Provide the (x, y) coordinate of the cell's center where the given text is located.  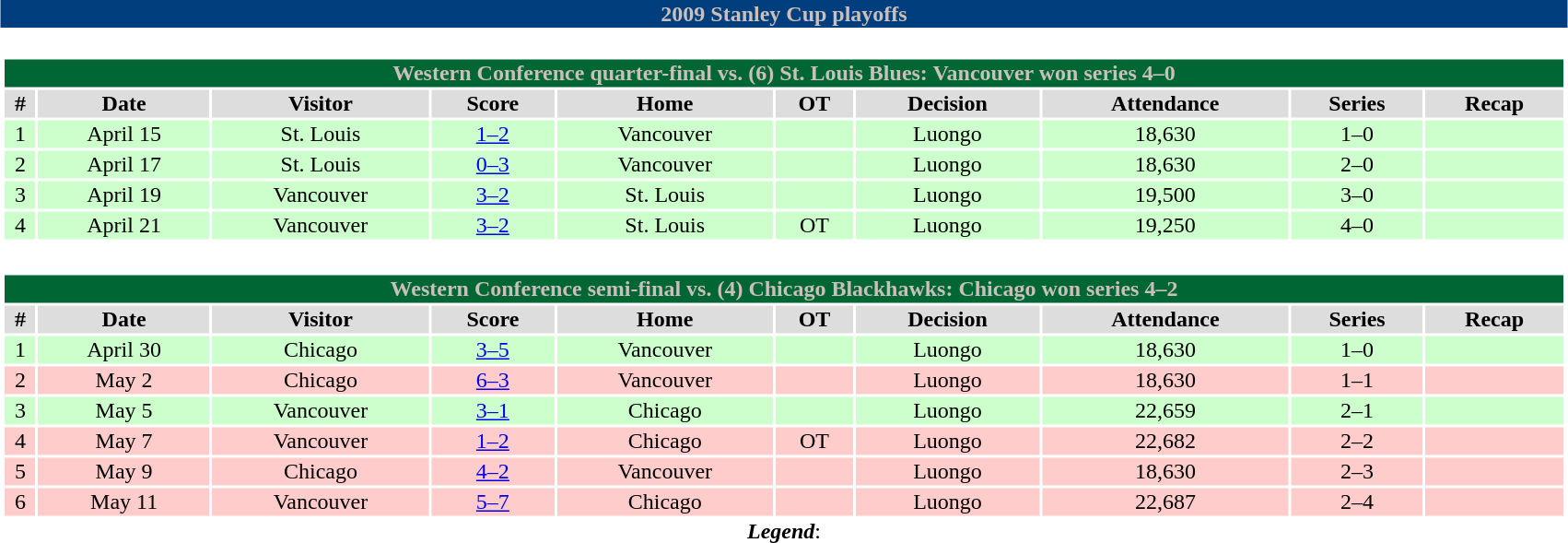
2–4 (1358, 502)
2009 Stanley Cup playoffs (784, 14)
19,250 (1164, 226)
6–3 (492, 381)
April 15 (124, 134)
2–3 (1358, 471)
May 11 (124, 502)
4–0 (1356, 226)
19,500 (1164, 195)
4–2 (492, 471)
5–7 (492, 502)
6 (20, 502)
2–0 (1356, 165)
May 9 (124, 471)
22,659 (1164, 410)
2–2 (1358, 442)
3–5 (492, 349)
April 19 (124, 195)
3–1 (492, 410)
Western Conference semi-final vs. (4) Chicago Blackhawks: Chicago won series 4–2 (783, 289)
April 30 (124, 349)
3–0 (1356, 195)
22,687 (1164, 502)
2–1 (1358, 410)
May 7 (124, 442)
1–1 (1358, 381)
Western Conference quarter-final vs. (6) St. Louis Blues: Vancouver won series 4–0 (783, 73)
5 (20, 471)
22,682 (1164, 442)
May 5 (124, 410)
May 2 (124, 381)
April 17 (124, 165)
April 21 (124, 226)
0–3 (492, 165)
